Return the (X, Y) coordinate for the center point of the cell that contains the specified text.  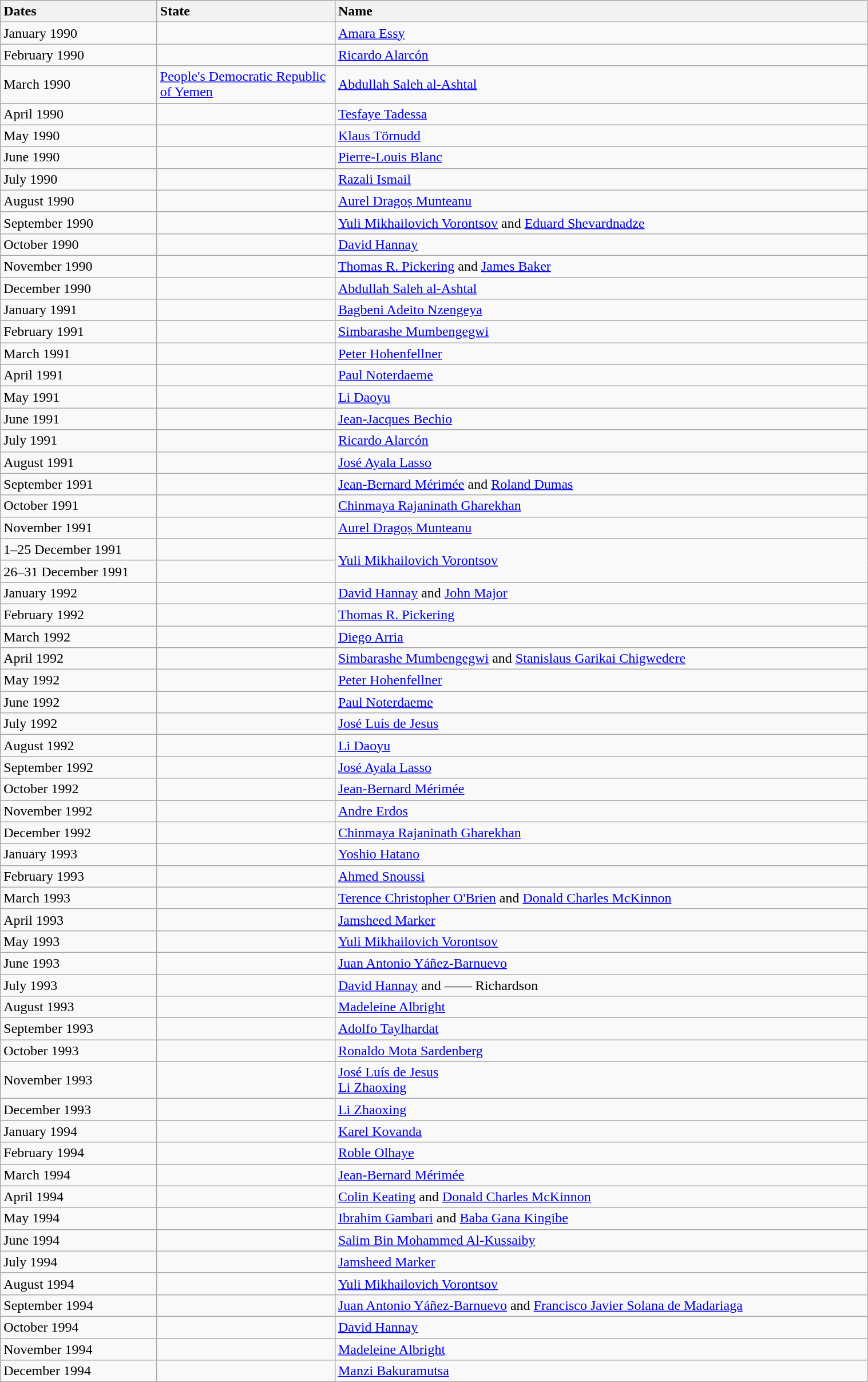
Karel Kovanda (601, 1131)
February 1994 (79, 1153)
September 1990 (79, 223)
Pierre-Louis Blanc (601, 157)
Klaus Törnudd (601, 136)
Salim Bin Mohammed Al-Kussaiby (601, 1240)
September 1991 (79, 484)
January 1993 (79, 854)
Li Zhaoxing (601, 1110)
April 1992 (79, 659)
June 1993 (79, 963)
July 1993 (79, 985)
October 1991 (79, 506)
Ibrahim Gambari and Baba Gana Kingibe (601, 1218)
January 1994 (79, 1131)
December 1993 (79, 1110)
November 1991 (79, 528)
David Hannay and —— Richardson (601, 985)
December 1994 (79, 1371)
August 1994 (79, 1284)
May 1990 (79, 136)
October 1990 (79, 244)
Yoshio Hatano (601, 854)
Bagbeni Adeito Nzengeya (601, 310)
Amara Essy (601, 33)
March 1990 (79, 85)
March 1991 (79, 354)
Juan Antonio Yáñez-Barnuevo and Francisco Javier Solana de Madariaga (601, 1305)
April 1990 (79, 114)
February 1991 (79, 332)
April 1994 (79, 1197)
February 1993 (79, 876)
Jean-Bernard Mérimée and Roland Dumas (601, 484)
Ronaldo Mota Sardenberg (601, 1051)
March 1993 (79, 898)
May 1991 (79, 397)
June 1994 (79, 1240)
26–31 December 1991 (79, 571)
June 1990 (79, 157)
Dates (79, 11)
August 1991 (79, 462)
Name (601, 11)
Roble Olhaye (601, 1153)
January 1992 (79, 593)
Simbarashe Mumbengegwi and Stanislaus Garikai Chigwedere (601, 659)
November 1992 (79, 811)
January 1991 (79, 310)
José Luís de Jesus (601, 724)
October 1992 (79, 789)
March 1994 (79, 1175)
June 1991 (79, 419)
Ahmed Snoussi (601, 876)
November 1994 (79, 1349)
May 1993 (79, 941)
Diego Arria (601, 637)
October 1993 (79, 1051)
November 1993 (79, 1080)
Colin Keating and Donald Charles McKinnon (601, 1197)
July 1991 (79, 441)
May 1992 (79, 680)
Thomas R. Pickering and James Baker (601, 266)
February 1992 (79, 615)
May 1994 (79, 1218)
People's Democratic Republic of Yemen (246, 85)
November 1990 (79, 266)
Thomas R. Pickering (601, 615)
1–25 December 1991 (79, 549)
Andre Erdos (601, 811)
August 1990 (79, 201)
Tesfaye Tadessa (601, 114)
Yuli Mikhailovich Vorontsov and Eduard Shevardnadze (601, 223)
José Luís de JesusLi Zhaoxing (601, 1080)
Adolfo Taylhardat (601, 1029)
September 1992 (79, 767)
December 1992 (79, 833)
August 1992 (79, 746)
Manzi Bakuramutsa (601, 1371)
March 1992 (79, 637)
October 1994 (79, 1327)
Terence Christopher O'Brien and Donald Charles McKinnon (601, 898)
Razali Ismail (601, 179)
June 1992 (79, 702)
April 1993 (79, 920)
December 1990 (79, 288)
August 1993 (79, 1007)
David Hannay and John Major (601, 593)
Simbarashe Mumbengegwi (601, 332)
February 1990 (79, 55)
April 1991 (79, 375)
July 1994 (79, 1262)
January 1990 (79, 33)
State (246, 11)
Juan Antonio Yáñez-Barnuevo (601, 963)
September 1993 (79, 1029)
September 1994 (79, 1305)
Jean-Jacques Bechio (601, 419)
July 1992 (79, 724)
July 1990 (79, 179)
